Find where the given text appears and provide that cell's center as (x, y) coordinate. 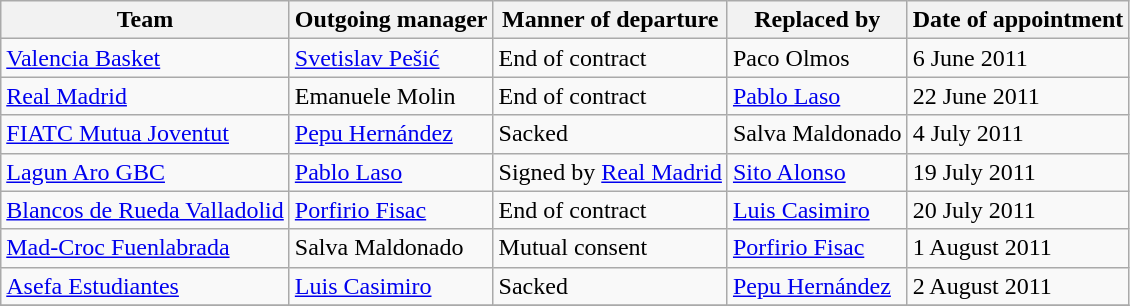
Date of appointment (1018, 20)
FIATC Mutua Joventut (146, 134)
Blancos de Rueda Valladolid (146, 210)
1 August 2011 (1018, 248)
Mutual consent (610, 248)
Replaced by (817, 20)
Mad-Croc Fuenlabrada (146, 248)
Team (146, 20)
Asefa Estudiantes (146, 286)
Lagun Aro GBC (146, 172)
Real Madrid (146, 96)
19 July 2011 (1018, 172)
20 July 2011 (1018, 210)
Valencia Basket (146, 58)
6 June 2011 (1018, 58)
Emanuele Molin (391, 96)
Svetislav Pešić (391, 58)
4 July 2011 (1018, 134)
Signed by Real Madrid (610, 172)
Outgoing manager (391, 20)
Manner of departure (610, 20)
Sito Alonso (817, 172)
2 August 2011 (1018, 286)
Paco Olmos (817, 58)
22 June 2011 (1018, 96)
